Determine the [x, y] coordinate at the center of the cell enclosing the given text.  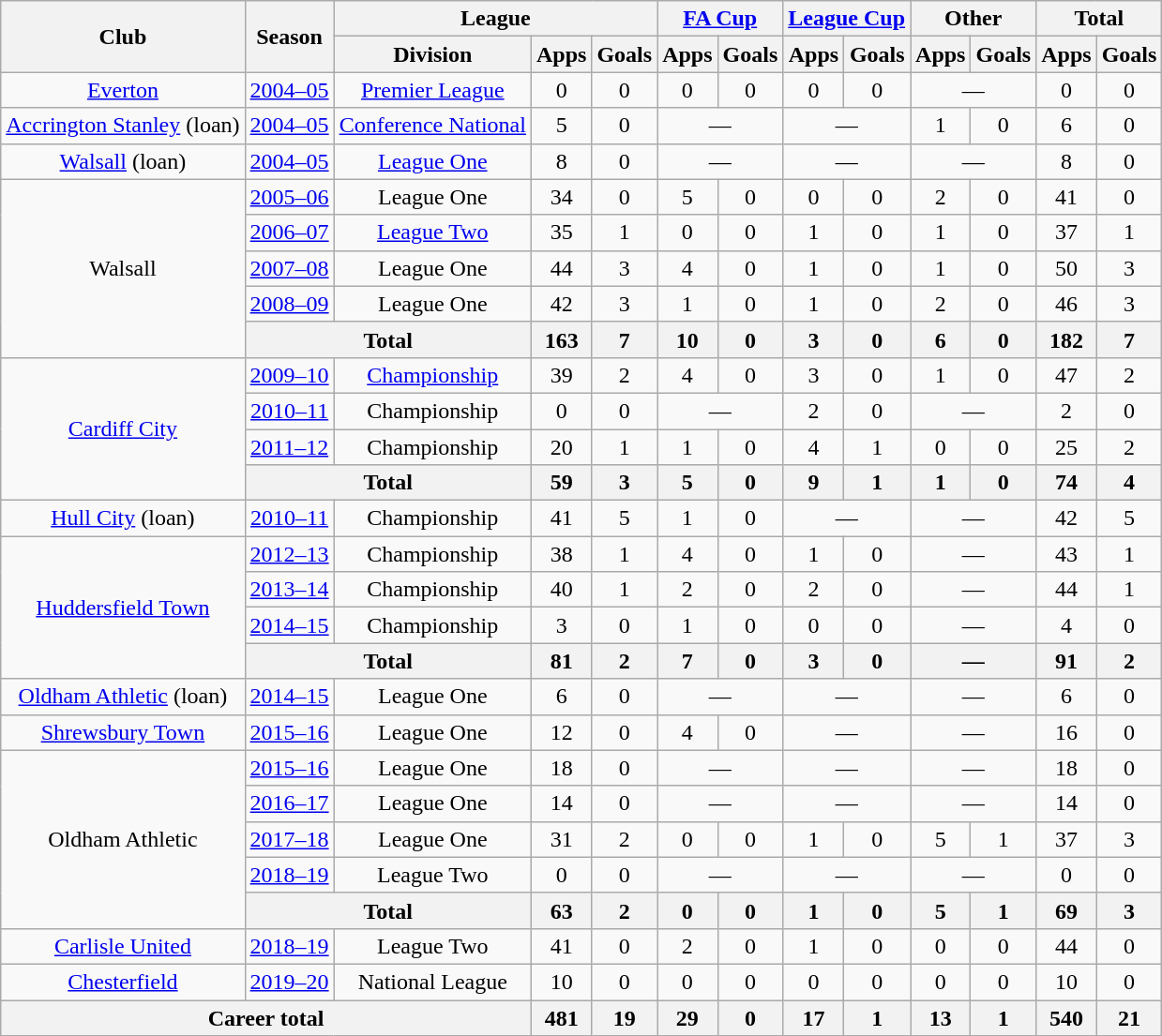
Premier League [432, 90]
21 [1129, 1017]
Cardiff City [123, 428]
Chesterfield [123, 982]
182 [1066, 339]
2007–08 [289, 268]
50 [1066, 268]
Huddersfield Town [123, 608]
2011–12 [289, 447]
2016–17 [289, 803]
Division [432, 54]
34 [561, 197]
46 [1066, 304]
91 [1066, 661]
Hull City (loan) [123, 518]
40 [561, 590]
59 [561, 483]
31 [561, 839]
69 [1066, 910]
2009–10 [289, 375]
Carlisle United [123, 946]
39 [561, 375]
2017–18 [289, 839]
81 [561, 661]
Season [289, 37]
Club [123, 37]
35 [561, 233]
25 [1066, 447]
2006–07 [289, 233]
Everton [123, 90]
43 [1066, 554]
2012–13 [289, 554]
19 [625, 1017]
2008–09 [289, 304]
163 [561, 339]
2013–14 [289, 590]
481 [561, 1017]
540 [1066, 1017]
Conference National [432, 126]
FA Cup [720, 19]
63 [561, 910]
2005–06 [289, 197]
National League [432, 982]
17 [814, 1017]
29 [687, 1017]
9 [814, 483]
Oldham Athletic [123, 839]
38 [561, 554]
Career total [266, 1017]
League [495, 19]
Accrington Stanley (loan) [123, 126]
74 [1066, 483]
47 [1066, 375]
20 [561, 447]
Shrewsbury Town [123, 732]
13 [941, 1017]
16 [1066, 732]
Other [973, 19]
2019–20 [289, 982]
League Cup [847, 19]
Walsall [123, 268]
12 [561, 732]
Walsall (loan) [123, 161]
Oldham Athletic (loan) [123, 697]
